Output the [X, Y] coordinate of the center of the cell containing the given text.  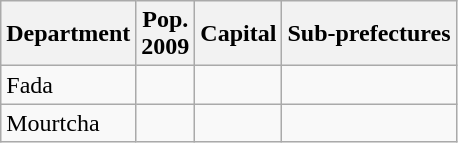
Pop.2009 [166, 34]
Sub-prefectures [369, 34]
Capital [238, 34]
Mourtcha [68, 123]
Department [68, 34]
Fada [68, 85]
